Extract the [x, y] coordinate from the center of the cell holding the provided text.  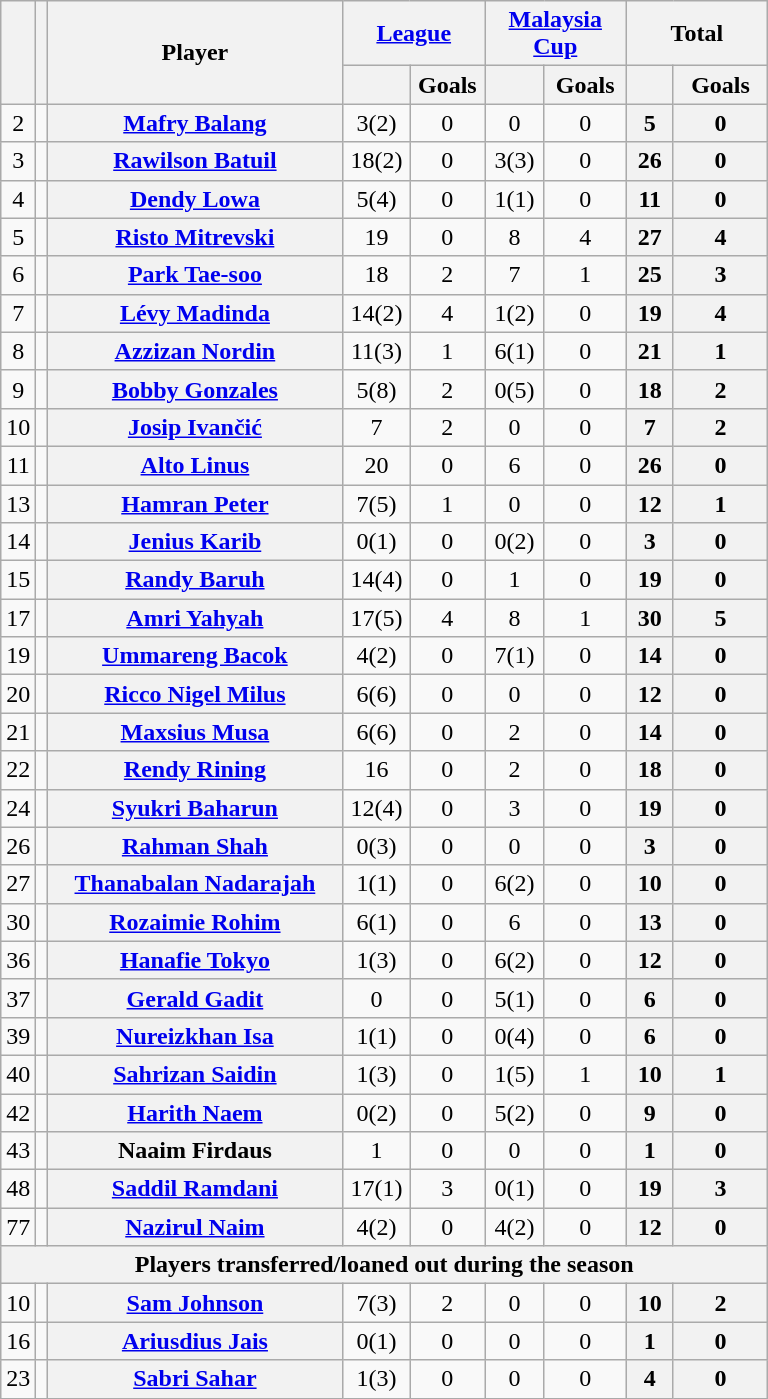
7(5) [376, 503]
Mafry Balang [195, 123]
7(3) [376, 1303]
Harith Naem [195, 1113]
Amri Yahyah [195, 618]
23 [18, 1379]
Syukri Baharun [195, 808]
Naaim Firdaus [195, 1151]
Ariusdius Jais [195, 1341]
Nazirul Naim [195, 1227]
7(1) [514, 656]
1(5) [514, 1074]
0(3) [376, 846]
43 [18, 1151]
77 [18, 1227]
Ummareng Bacok [195, 656]
12(4) [376, 808]
5(8) [376, 389]
Ricco Nigel Milus [195, 694]
0(5) [514, 389]
Randy Baruh [195, 580]
Park Tae-soo [195, 275]
Total [697, 34]
42 [18, 1113]
3(2) [376, 123]
1(2) [514, 313]
Rozaimie Rohim [195, 922]
League [414, 34]
25 [650, 275]
Rahman Shah [195, 846]
Jenius Karib [195, 542]
24 [18, 808]
5(4) [376, 199]
22 [18, 770]
Dendy Lowa [195, 199]
40 [18, 1074]
Players transferred/loaned out during the season [384, 1265]
36 [18, 960]
17 [18, 618]
11(3) [376, 351]
15 [18, 580]
Maxsius Musa [195, 732]
Nureizkhan Isa [195, 1036]
37 [18, 998]
Saddil Ramdani [195, 1189]
48 [18, 1189]
39 [18, 1036]
17(1) [376, 1189]
Player [195, 52]
17(5) [376, 618]
3(3) [514, 161]
Risto Mitrevski [195, 237]
18(2) [376, 161]
Sabri Sahar [195, 1379]
5(2) [514, 1113]
Rendy Rining [195, 770]
Lévy Madinda [195, 313]
Sahrizan Saidin [195, 1074]
Malaysia Cup [555, 34]
Gerald Gadit [195, 998]
Rawilson Batuil [195, 161]
Azzizan Nordin [195, 351]
5(1) [514, 998]
Sam Johnson [195, 1303]
Hanafie Tokyo [195, 960]
14(4) [376, 580]
Josip Ivančić [195, 427]
Bobby Gonzales [195, 389]
Alto Linus [195, 465]
Hamran Peter [195, 503]
0(4) [514, 1036]
Thanabalan Nadarajah [195, 884]
14(2) [376, 313]
